Determine the (x, y) coordinate at the center of the cell enclosing the given text.  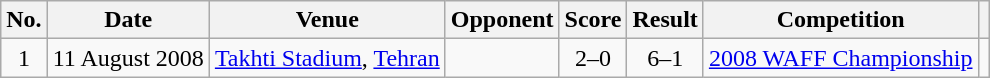
Date (128, 20)
Competition (840, 20)
Venue (327, 20)
2008 WAFF Championship (840, 58)
Score (593, 20)
11 August 2008 (128, 58)
6–1 (665, 58)
Takhti Stadium, Tehran (327, 58)
Result (665, 20)
Opponent (502, 20)
2–0 (593, 58)
No. (24, 20)
1 (24, 58)
